Capture the cell that displays the provided text and extract its (x, y) central coordinate. 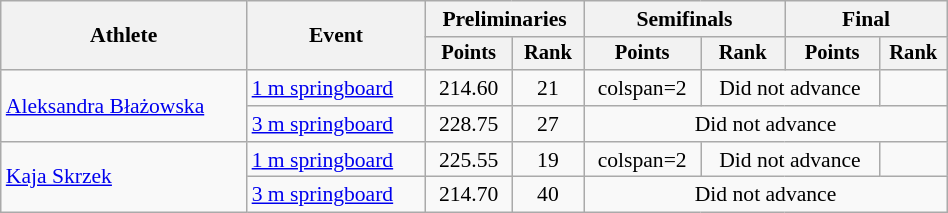
228.75 (468, 124)
214.60 (468, 88)
214.70 (468, 195)
27 (548, 124)
Preliminaries (504, 19)
40 (548, 195)
Final (866, 19)
Semifinals (684, 19)
Kaja Skrzek (124, 178)
225.55 (468, 160)
21 (548, 88)
Athlete (124, 36)
19 (548, 160)
Aleksandra Błażowska (124, 106)
Event (336, 36)
